Locate the cell with the specified text and output its [X, Y] center coordinate. 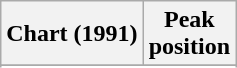
Chart (1991) [72, 34]
Peakposition [189, 34]
